From the cell containing the given text, extract its center point as (x, y) coordinate. 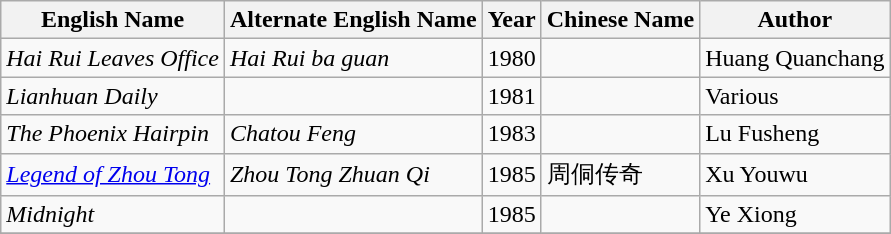
Lu Fusheng (795, 134)
The Phoenix Hairpin (113, 134)
Midnight (113, 215)
1983 (512, 134)
1980 (512, 58)
周侗传奇 (620, 174)
Author (795, 20)
Huang Quanchang (795, 58)
Alternate English Name (353, 20)
Hai Rui ba guan (353, 58)
Ye Xiong (795, 215)
Lianhuan Daily (113, 96)
Year (512, 20)
Chinese Name (620, 20)
English Name (113, 20)
Xu Youwu (795, 174)
1981 (512, 96)
Legend of Zhou Tong (113, 174)
Hai Rui Leaves Office (113, 58)
Various (795, 96)
Zhou Tong Zhuan Qi (353, 174)
Chatou Feng (353, 134)
